Pinpoint the cell where the given text exists, returning its (x, y) midpoint coordinate. 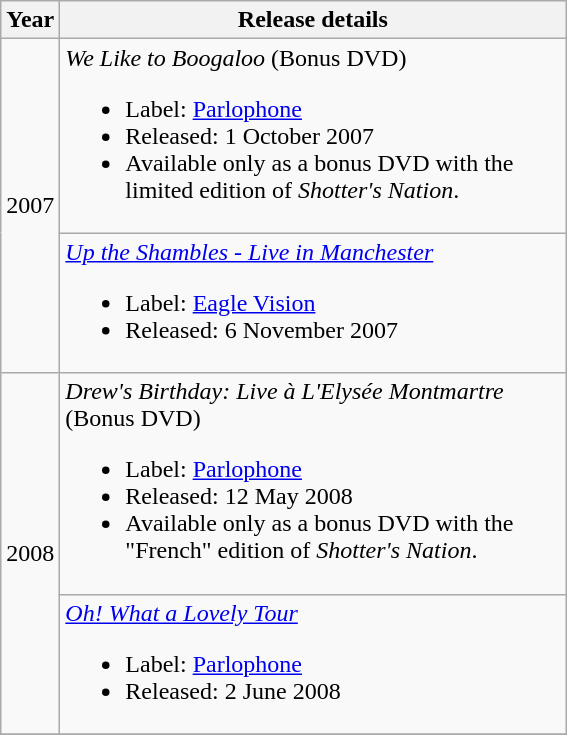
We Like to Boogaloo (Bonus DVD)Label: ParlophoneReleased: 1 October 2007Available only as a bonus DVD with the limited edition of Shotter's Nation. (313, 136)
2008 (30, 554)
Release details (313, 20)
Year (30, 20)
Up the Shambles - Live in ManchesterLabel: Eagle VisionReleased: 6 November 2007 (313, 303)
Oh! What a Lovely TourLabel: ParlophoneReleased: 2 June 2008 (313, 664)
2007 (30, 206)
